Return [X, Y] of the center of cell containing provided text 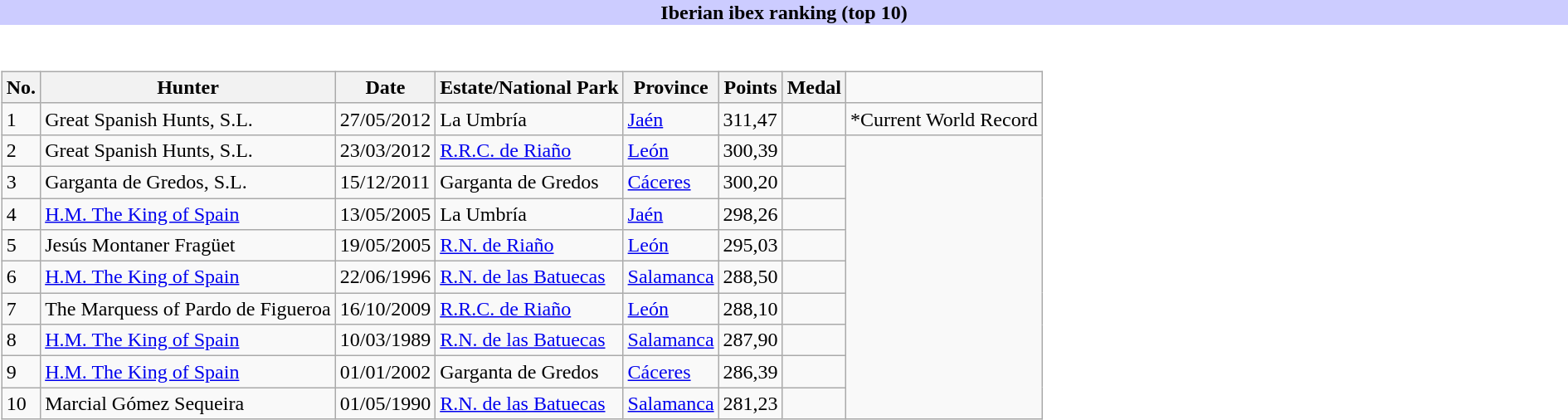
*Current World Record [944, 119]
Garganta de Gredos, S.L. [188, 182]
13/05/2005 [385, 213]
311,47 [750, 119]
4 [21, 213]
27/05/2012 [385, 119]
288,10 [750, 309]
2 [21, 150]
281,23 [750, 403]
23/03/2012 [385, 150]
9 [21, 372]
1 [21, 119]
10/03/1989 [385, 340]
The Marquess of Pardo de Figueroa [188, 309]
8 [21, 340]
No. [21, 87]
287,90 [750, 340]
7 [21, 309]
15/12/2011 [385, 182]
6 [21, 277]
295,03 [750, 246]
10 [21, 403]
300,39 [750, 150]
01/05/1990 [385, 403]
Province [670, 87]
Date [385, 87]
Hunter [188, 87]
Marcial Gómez Sequeira [188, 403]
Medal [814, 87]
300,20 [750, 182]
01/01/2002 [385, 372]
Jesús Montaner Fragüet [188, 246]
22/06/1996 [385, 277]
Estate/National Park [529, 87]
5 [21, 246]
298,26 [750, 213]
286,39 [750, 372]
Iberian ibex ranking (top 10) [784, 12]
R.N. de Riaño [529, 246]
19/05/2005 [385, 246]
Points [750, 87]
16/10/2009 [385, 309]
3 [21, 182]
288,50 [750, 277]
